Return the [X, Y] coordinate for the center point of the cell that contains the specified text.  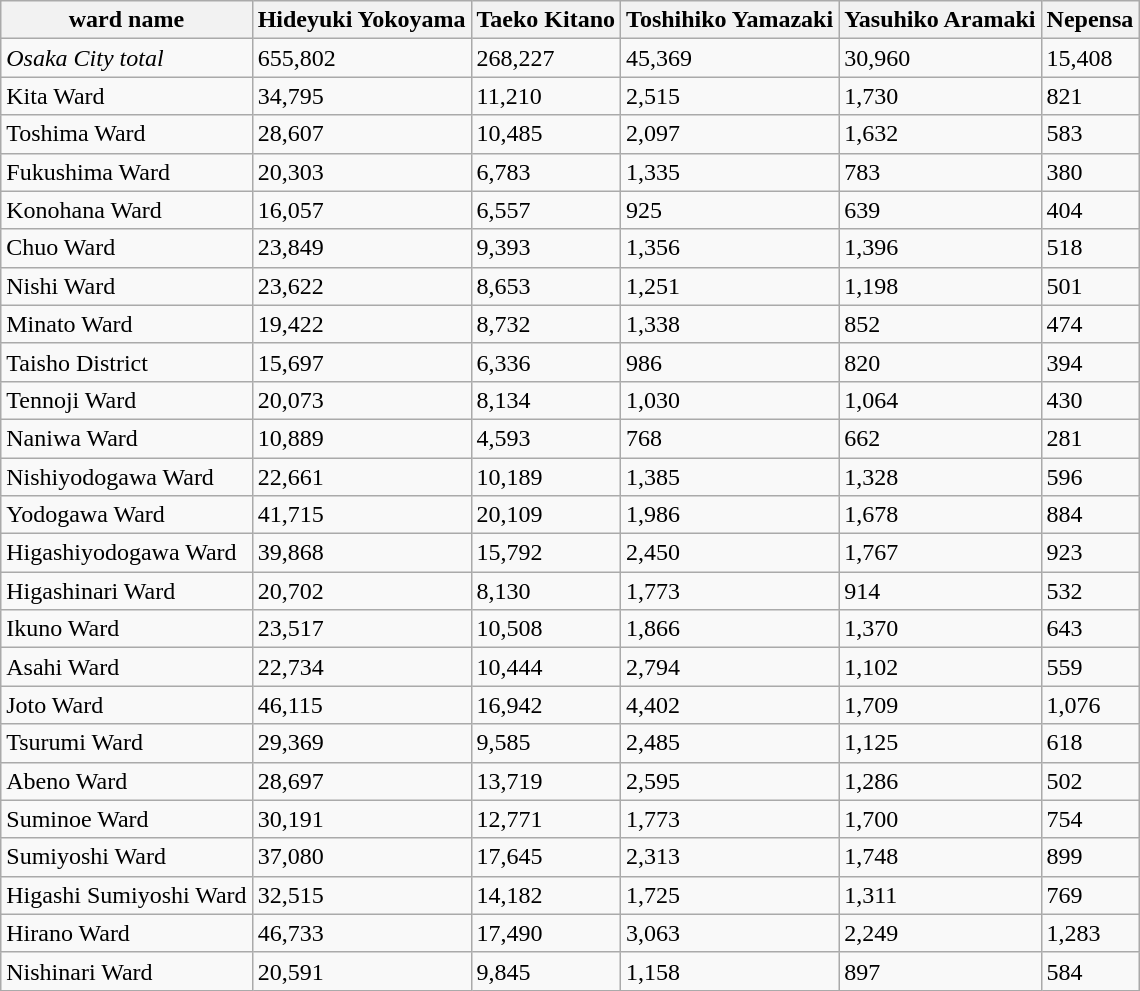
Higashiyodogawa Ward [126, 553]
10,508 [546, 629]
23,849 [362, 248]
Minato Ward [126, 324]
Higashinari Ward [126, 591]
34,795 [362, 96]
Suminoe Ward [126, 819]
46,733 [362, 933]
897 [940, 971]
1,396 [940, 248]
1,748 [940, 857]
884 [1090, 515]
39,868 [362, 553]
22,661 [362, 477]
15,792 [546, 553]
Tennoji Ward [126, 400]
268,227 [546, 58]
2,595 [730, 781]
1,767 [940, 553]
639 [940, 210]
Chuo Ward [126, 248]
8,130 [546, 591]
8,653 [546, 286]
16,942 [546, 705]
Abeno Ward [126, 781]
394 [1090, 362]
17,490 [546, 933]
1,866 [730, 629]
20,303 [362, 172]
Naniwa Ward [126, 438]
13,719 [546, 781]
1,370 [940, 629]
Nishiyodogawa Ward [126, 477]
Tsurumi Ward [126, 743]
1,076 [1090, 705]
768 [730, 438]
23,622 [362, 286]
1,709 [940, 705]
3,063 [730, 933]
Fukushima Ward [126, 172]
Kita Ward [126, 96]
45,369 [730, 58]
30,960 [940, 58]
2,485 [730, 743]
783 [940, 172]
2,794 [730, 667]
559 [1090, 667]
1,730 [940, 96]
8,134 [546, 400]
1,102 [940, 667]
1,030 [730, 400]
1,700 [940, 819]
10,189 [546, 477]
41,715 [362, 515]
643 [1090, 629]
14,182 [546, 895]
820 [940, 362]
23,517 [362, 629]
Taisho District [126, 362]
9,845 [546, 971]
6,783 [546, 172]
Osaka City total [126, 58]
Toshihiko Yamazaki [730, 20]
15,697 [362, 362]
1,335 [730, 172]
1,311 [940, 895]
2,450 [730, 553]
Nishinari Ward [126, 971]
430 [1090, 400]
754 [1090, 819]
32,515 [362, 895]
1,125 [940, 743]
37,080 [362, 857]
662 [940, 438]
2,515 [730, 96]
583 [1090, 134]
20,109 [546, 515]
46,115 [362, 705]
20,073 [362, 400]
15,408 [1090, 58]
404 [1090, 210]
6,557 [546, 210]
Asahi Ward [126, 667]
1,725 [730, 895]
655,802 [362, 58]
1,678 [940, 515]
1,356 [730, 248]
28,607 [362, 134]
899 [1090, 857]
8,732 [546, 324]
29,369 [362, 743]
1,251 [730, 286]
30,191 [362, 819]
Konohana Ward [126, 210]
518 [1090, 248]
Nepensa [1090, 20]
2,313 [730, 857]
821 [1090, 96]
12,771 [546, 819]
1,198 [940, 286]
Joto Ward [126, 705]
923 [1090, 553]
16,057 [362, 210]
22,734 [362, 667]
Higashi Sumiyoshi Ward [126, 895]
ward name [126, 20]
914 [940, 591]
20,702 [362, 591]
4,402 [730, 705]
2,097 [730, 134]
1,632 [940, 134]
Yodogawa Ward [126, 515]
1,283 [1090, 933]
10,444 [546, 667]
1,064 [940, 400]
Nishi Ward [126, 286]
769 [1090, 895]
1,338 [730, 324]
10,485 [546, 134]
2,249 [940, 933]
Ikuno Ward [126, 629]
Yasuhiko Aramaki [940, 20]
925 [730, 210]
9,393 [546, 248]
Toshima Ward [126, 134]
532 [1090, 591]
380 [1090, 172]
596 [1090, 477]
1,328 [940, 477]
6,336 [546, 362]
852 [940, 324]
19,422 [362, 324]
17,645 [546, 857]
618 [1090, 743]
Taeko Kitano [546, 20]
584 [1090, 971]
20,591 [362, 971]
1,986 [730, 515]
Sumiyoshi Ward [126, 857]
474 [1090, 324]
1,385 [730, 477]
1,286 [940, 781]
281 [1090, 438]
Hideyuki Yokoyama [362, 20]
Hirano Ward [126, 933]
502 [1090, 781]
501 [1090, 286]
986 [730, 362]
9,585 [546, 743]
4,593 [546, 438]
10,889 [362, 438]
1,158 [730, 971]
28,697 [362, 781]
11,210 [546, 96]
